Determine the (x, y) coordinate at the center of the cell enclosing the given text.  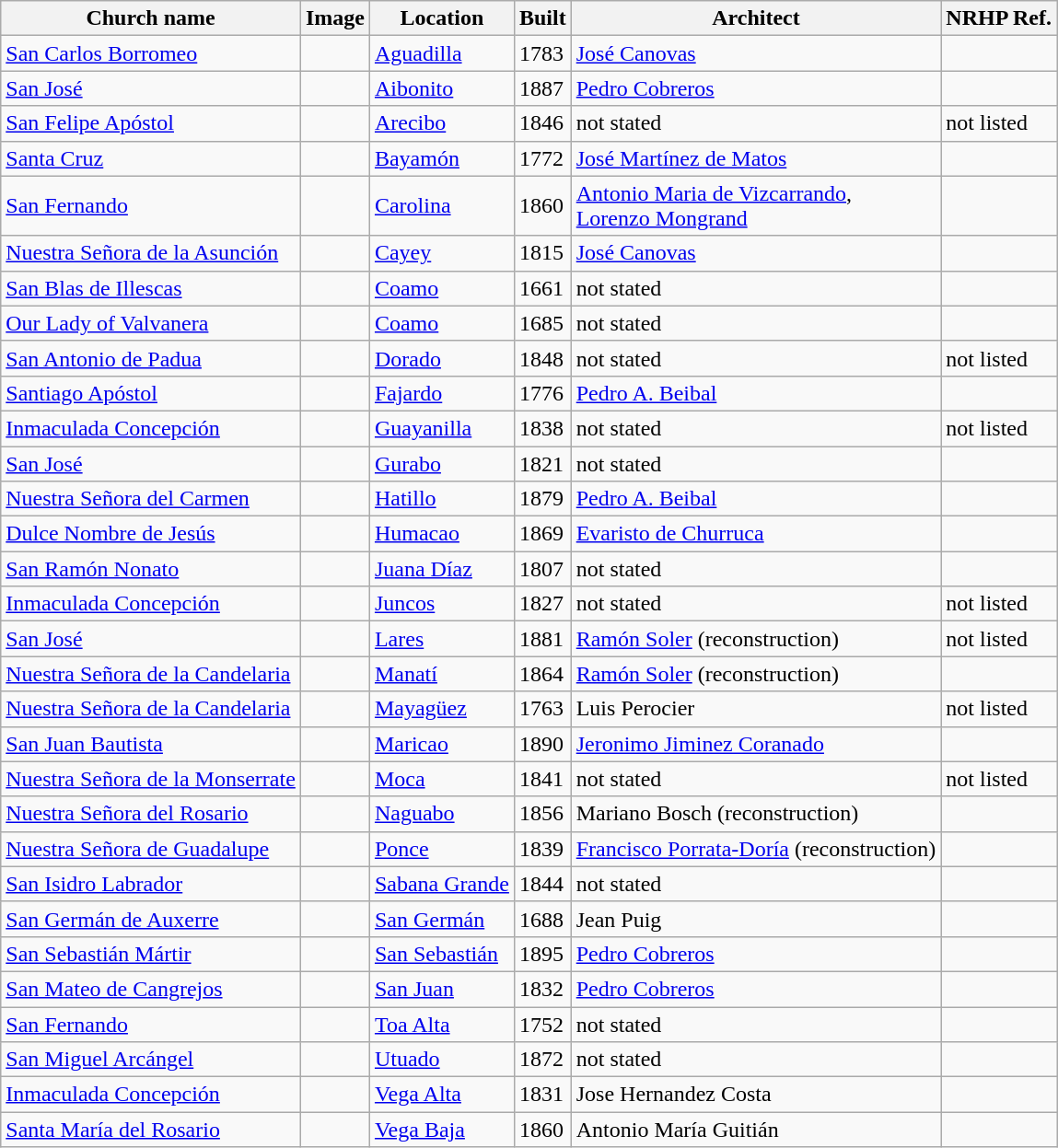
Dulce Nombre de Jesús (151, 534)
1881 (542, 639)
San Carlos Borromeo (151, 53)
1831 (542, 1095)
Ponce (442, 849)
Aibonito (442, 88)
Aguadilla (442, 53)
1872 (542, 1060)
1752 (542, 1025)
Nuestra Señora del Carmen (151, 499)
Toa Alta (442, 1025)
San Blas de Illescas (151, 288)
Manatí (442, 674)
José Martínez de Matos (756, 158)
1838 (542, 428)
Evaristo de Churruca (756, 534)
Image (335, 18)
Juana Díaz (442, 569)
Cayey (442, 253)
San Sebastián (442, 954)
Sabana Grande (442, 884)
1783 (542, 53)
Mariano Bosch (reconstruction) (756, 814)
1661 (542, 288)
Guayanilla (442, 428)
Hatillo (442, 499)
Dorado (442, 358)
1841 (542, 779)
San Ramón Nonato (151, 569)
Antonio Maria de Vizcarrando,Lorenzo Mongrand (756, 206)
Carolina (442, 206)
Antonio María Guitián (756, 1130)
Church name (151, 18)
Mayagüez (442, 709)
Santiago Apóstol (151, 393)
Location (442, 18)
1685 (542, 323)
Juncos (442, 604)
1848 (542, 358)
1807 (542, 569)
Jose Hernandez Costa (756, 1095)
1869 (542, 534)
Francisco Porrata-Doría (reconstruction) (756, 849)
Fajardo (442, 393)
San Juan Bautista (151, 744)
Santa María del Rosario (151, 1130)
Jeronimo Jiminez Coranado (756, 744)
Nuestra Señora de la Asunción (151, 253)
1856 (542, 814)
Nuestra Señora de la Monserrate (151, 779)
Maricao (442, 744)
San Germán de Auxerre (151, 919)
1827 (542, 604)
San Isidro Labrador (151, 884)
Santa Cruz (151, 158)
1844 (542, 884)
1776 (542, 393)
1879 (542, 499)
San Mateo de Cangrejos (151, 989)
1864 (542, 674)
San Miguel Arcángel (151, 1060)
1772 (542, 158)
1839 (542, 849)
NRHP Ref. (999, 18)
Lares (442, 639)
Our Lady of Valvanera (151, 323)
Humacao (442, 534)
San Sebastián Mártir (151, 954)
San Germán (442, 919)
Built (542, 18)
Arecibo (442, 123)
Vega Baja (442, 1130)
1846 (542, 123)
Gurabo (442, 463)
1688 (542, 919)
San Antonio de Padua (151, 358)
Bayamón (442, 158)
Naguabo (442, 814)
San Juan (442, 989)
Jean Puig (756, 919)
Vega Alta (442, 1095)
1815 (542, 253)
San Felipe Apóstol (151, 123)
Nuestra Señora de Guadalupe (151, 849)
Luis Perocier (756, 709)
1763 (542, 709)
1895 (542, 954)
Moca (442, 779)
Nuestra Señora del Rosario (151, 814)
Utuado (442, 1060)
1821 (542, 463)
1887 (542, 88)
1890 (542, 744)
1832 (542, 989)
Architect (756, 18)
